Capture the cell that displays the provided text and extract its (X, Y) central coordinate. 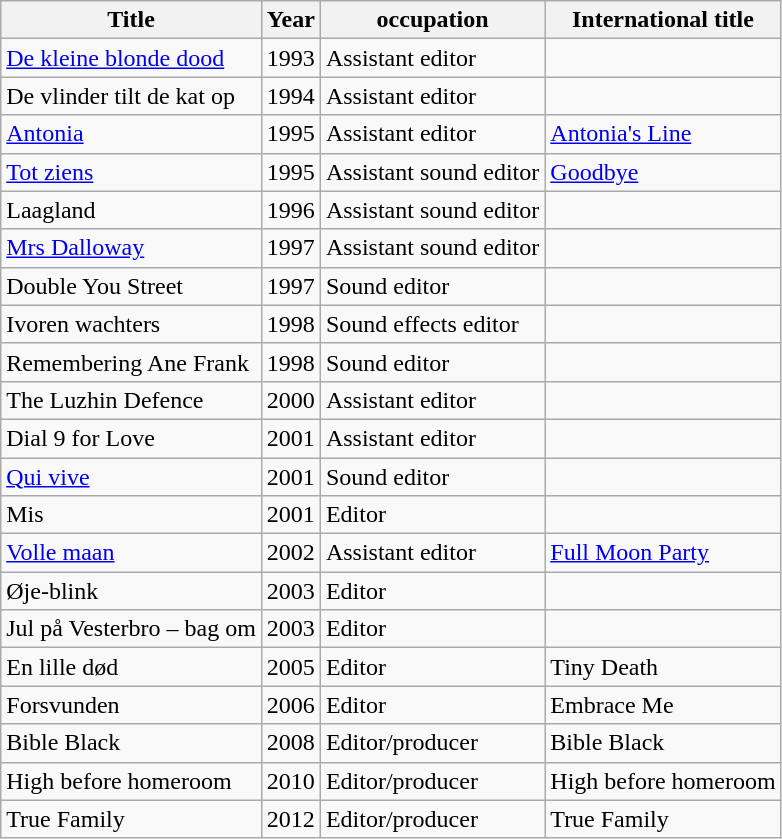
1994 (290, 96)
En lille død (132, 667)
Embrace Me (663, 705)
Sound effects editor (432, 324)
Volle maan (132, 553)
Title (132, 20)
Goodbye (663, 172)
Mrs Dalloway (132, 248)
Antonia (132, 134)
De kleine blonde dood (132, 58)
Year (290, 20)
2005 (290, 667)
2006 (290, 705)
Laagland (132, 210)
The Luzhin Defence (132, 400)
2000 (290, 400)
2008 (290, 743)
1993 (290, 58)
Remembering Ane Frank (132, 362)
Øje-blink (132, 591)
Tiny Death (663, 667)
1996 (290, 210)
Qui vive (132, 477)
occupation (432, 20)
Tot ziens (132, 172)
Ivoren wachters (132, 324)
Full Moon Party (663, 553)
International title (663, 20)
Antonia's Line (663, 134)
Double You Street (132, 286)
Forsvunden (132, 705)
Dial 9 for Love (132, 438)
2002 (290, 553)
2010 (290, 781)
De vlinder tilt de kat op (132, 96)
Jul på Vesterbro – bag om (132, 629)
Mis (132, 515)
2012 (290, 819)
